Detect which cell encompasses the target text, then output its [X, Y] center coordinate. 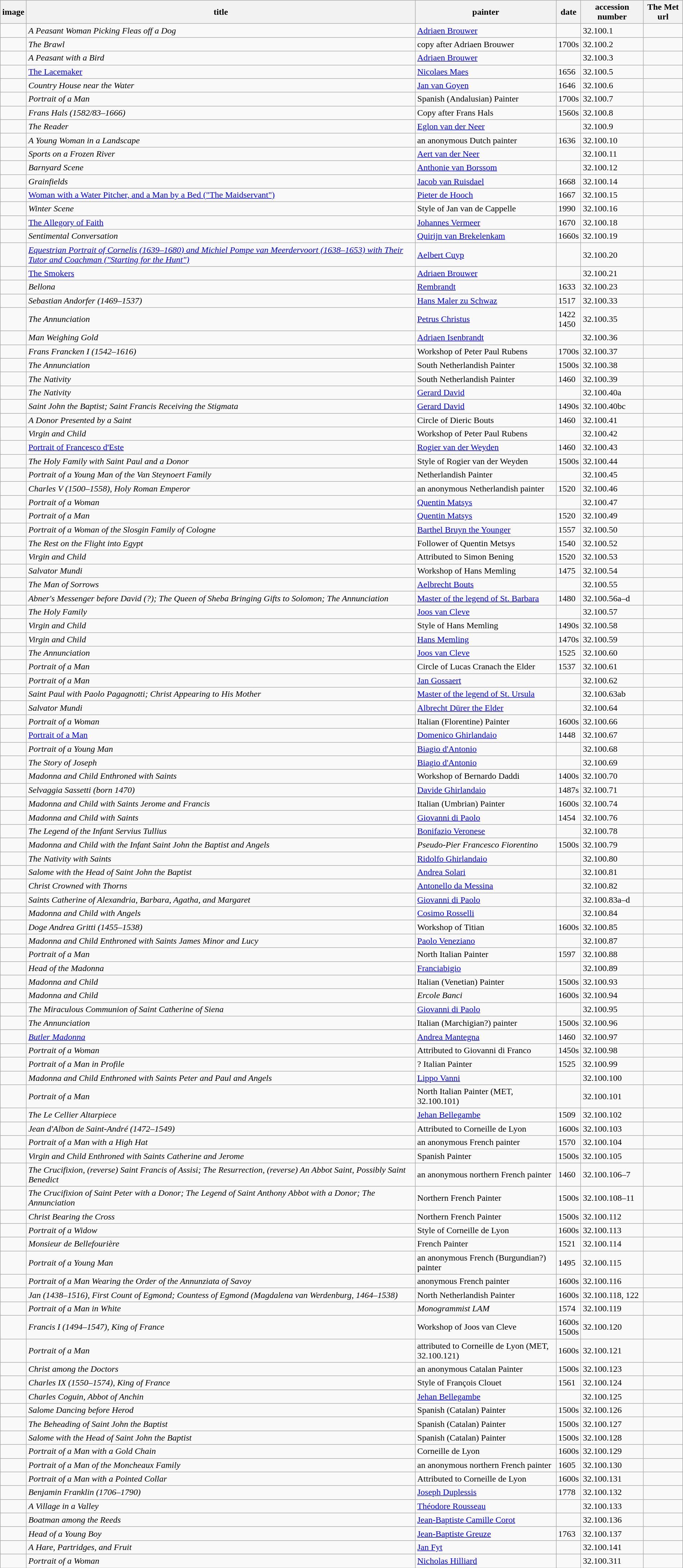
32.100.1 [612, 31]
32.100.41 [612, 420]
Lippo Vanni [486, 1078]
32.100.50 [612, 530]
Davide Ghirlandaio [486, 790]
Portrait of a Widow [221, 1230]
32.100.16 [612, 209]
Attributed to Giovanni di Franco [486, 1050]
painter [486, 12]
Bonifazio Veronese [486, 831]
1509 [568, 1115]
1517 [568, 301]
32.100.84 [612, 913]
32.100.56a–d [612, 598]
Francis I (1494–1547), King of France [221, 1327]
1656 [568, 72]
Barnyard Scene [221, 167]
32.100.79 [612, 845]
32.100.115 [612, 1262]
32.100.88 [612, 954]
The Rest on the Flight into Egypt [221, 543]
Madonna and Child Enthroned with Saints Peter and Paul and Angels [221, 1078]
Jan (1438–1516), First Count of Egmond; Countess of Egmond (Magdalena van Werdenburg, 1464–1538) [221, 1295]
Netherlandish Painter [486, 475]
Paolo Veneziano [486, 941]
1487s [568, 790]
32.100.93 [612, 982]
The Man of Sorrows [221, 584]
The Legend of the Infant Servius Tullius [221, 831]
32.100.83a–d [612, 900]
an anonymous Catalan Painter [486, 1369]
32.100.59 [612, 639]
Aelbrecht Bouts [486, 584]
1670 [568, 223]
Théodore Rousseau [486, 1506]
1450s [568, 1050]
Butler Madonna [221, 1037]
32.100.76 [612, 817]
Workshop of Bernardo Daddi [486, 776]
32.100.123 [612, 1369]
32.100.12 [612, 167]
The Crucifixion of Saint Peter with a Donor; The Legend of Saint Anthony Abbot with a Donor; The Annunciation [221, 1198]
Christ Crowned with Thorns [221, 886]
32.100.49 [612, 516]
copy after Adriaen Brouwer [486, 44]
Monogrammist LAM [486, 1308]
32.100.114 [612, 1244]
32.100.60 [612, 653]
Portrait of Francesco d'Este [221, 448]
1636 [568, 140]
Saints Catherine of Alexandria, Barbara, Agatha, and Margaret [221, 900]
an anonymous Dutch painter [486, 140]
Copy after Frans Hals [486, 113]
1778 [568, 1492]
Circle of Dieric Bouts [486, 420]
Hans Memling [486, 639]
Joseph Duplessis [486, 1492]
Barthel Bruyn the Younger [486, 530]
Master of the legend of St. Ursula [486, 694]
1763 [568, 1533]
Nicholas Hilliard [486, 1561]
32.100.33 [612, 301]
Sebastian Andorfer (1469–1537) [221, 301]
Jean d'Albon de Saint-André (1472–1549) [221, 1129]
Portrait of a Young Man of the Van Steynoert Family [221, 475]
Style of Jan van de Cappelle [486, 209]
32.100.126 [612, 1410]
Salome Dancing before Herod [221, 1410]
1660s [568, 236]
Spanish (Andalusian) Painter [486, 99]
32.100.38 [612, 365]
Style of Corneille de Lyon [486, 1230]
Follower of Quentin Metsys [486, 543]
Madonna and Child Enthroned with Saints James Minor and Lucy [221, 941]
Frans Hals (1582/83–1666) [221, 113]
Equestrian Portrait of Cornelis (1639–1680) and Michiel Pompe van Meerdervoort (1638–1653) with Their Tutor and Coachman ("Starting for the Hunt") [221, 255]
Pseudo-Pier Francesco Fiorentino [486, 845]
32.100.39 [612, 379]
32.100.18 [612, 223]
1667 [568, 195]
32.100.68 [612, 749]
32.100.119 [612, 1308]
North Italian Painter (MET, 32.100.101) [486, 1097]
32.100.20 [612, 255]
32.100.40a [612, 392]
32.100.5 [612, 72]
1605 [568, 1465]
Winter Scene [221, 209]
Andrea Solari [486, 872]
32.100.100 [612, 1078]
32.100.95 [612, 1009]
32.100.2 [612, 44]
32.100.71 [612, 790]
32.100.40bc [612, 406]
32.100.136 [612, 1520]
Portrait of a Woman of the Slosgin Family of Cologne [221, 530]
Head of the Madonna [221, 968]
32.100.47 [612, 502]
32.100.11 [612, 154]
A Hare, Partridges, and Fruit [221, 1547]
32.100.45 [612, 475]
32.100.81 [612, 872]
Benjamin Franklin (1706–1790) [221, 1492]
32.100.37 [612, 351]
Italian (Marchigian?) painter [486, 1023]
32.100.62 [612, 680]
Hans Maler zu Schwaz [486, 301]
The Story of Joseph [221, 763]
Christ Bearing the Cross [221, 1217]
32.100.67 [612, 735]
1600s1500s [568, 1327]
A Village in a Valley [221, 1506]
32.100.78 [612, 831]
Portrait of a Man of the Moncheaux Family [221, 1465]
32.100.64 [612, 708]
32.100.132 [612, 1492]
Portrait of a Man in Profile [221, 1064]
accession number [612, 12]
32.100.8 [612, 113]
32.100.63ab [612, 694]
32.100.57 [612, 612]
Woman with a Water Pitcher, and a Man by a Bed ("The Maidservant") [221, 195]
32.100.43 [612, 448]
? Italian Painter [486, 1064]
The Le Cellier Altarpiece [221, 1115]
Country House near the Water [221, 85]
1540 [568, 543]
32.100.10 [612, 140]
1454 [568, 817]
32.100.120 [612, 1327]
Spanish Painter [486, 1156]
North Italian Painter [486, 954]
32.100.19 [612, 236]
32.100.102 [612, 1115]
Pieter de Hooch [486, 195]
32.100.58 [612, 625]
1480 [568, 598]
32.100.103 [612, 1129]
Portrait of a Man in White [221, 1308]
32.100.6 [612, 85]
Petrus Christus [486, 319]
Nicolaes Maes [486, 72]
The Beheading of Saint John the Baptist [221, 1424]
32.100.89 [612, 968]
Boatman among the Reeds [221, 1520]
Jean-Baptiste Greuze [486, 1533]
14221450 [568, 319]
32.100.35 [612, 319]
Sentimental Conversation [221, 236]
Anthonie van Borssom [486, 167]
Saint John the Baptist; Saint Francis Receiving the Stigmata [221, 406]
Eglon van der Neer [486, 126]
1470s [568, 639]
Jan Fyt [486, 1547]
The Holy Family [221, 612]
1570 [568, 1142]
Quirijn van Brekelenkam [486, 236]
Madonna and Child with Saints Jerome and Francis [221, 804]
32.100.82 [612, 886]
1668 [568, 181]
32.100.137 [612, 1533]
Franciabigio [486, 968]
Bellona [221, 287]
32.100.53 [612, 557]
Madonna and Child with Angels [221, 913]
The Reader [221, 126]
North Netherlandish Painter [486, 1295]
32.100.7 [612, 99]
32.100.44 [612, 461]
Style of Hans Memling [486, 625]
title [221, 12]
Jacob van Ruisdael [486, 181]
32.100.128 [612, 1438]
32.100.69 [612, 763]
32.100.55 [612, 584]
Adriaen Isenbrandt [486, 338]
Aert van der Neer [486, 154]
32.100.104 [612, 1142]
Doge Andrea Gritti (1455–1538) [221, 927]
1521 [568, 1244]
The Miraculous Communion of Saint Catherine of Siena [221, 1009]
Portrait of a Man Wearing the Order of the Annunziata of Savoy [221, 1281]
1560s [568, 113]
32.100.121 [612, 1350]
32.100.74 [612, 804]
The Crucifixion, (reverse) Saint Francis of Assisi; The Resurrection, (reverse) An Abbot Saint, Possibly Saint Benedict [221, 1174]
32.100.61 [612, 667]
Head of a Young Boy [221, 1533]
Corneille de Lyon [486, 1451]
1475 [568, 571]
32.100.66 [612, 722]
Jean-Baptiste Camille Corot [486, 1520]
32.100.14 [612, 181]
32.100.118, 122 [612, 1295]
32.100.42 [612, 434]
Ridolfo Ghirlandaio [486, 859]
32.100.101 [612, 1097]
Madonna and Child with the Infant Saint John the Baptist and Angels [221, 845]
Master of the legend of St. Barbara [486, 598]
32.100.97 [612, 1037]
32.100.3 [612, 58]
an anonymous French (Burgundian?) painter [486, 1262]
Abner's Messenger before David (?); The Queen of Sheba Bringing Gifts to Solomon; The Annunciation [221, 598]
Workshop of Hans Memling [486, 571]
32.100.311 [612, 1561]
an anonymous French painter [486, 1142]
The Met url [663, 12]
32.100.141 [612, 1547]
32.100.98 [612, 1050]
Domenico Ghirlandaio [486, 735]
anonymous French painter [486, 1281]
Charles IX (1550–1574), King of France [221, 1383]
Albrecht Dürer the Elder [486, 708]
1633 [568, 287]
32.100.96 [612, 1023]
32.100.46 [612, 489]
Style of François Clouet [486, 1383]
Ercole Banci [486, 996]
1495 [568, 1262]
1597 [568, 954]
Charles Coguin, Abbot of Anchin [221, 1397]
Andrea Mantegna [486, 1037]
32.100.116 [612, 1281]
32.100.85 [612, 927]
Circle of Lucas Cranach the Elder [486, 667]
32.100.125 [612, 1397]
1574 [568, 1308]
32.100.21 [612, 273]
32.100.127 [612, 1424]
Portrait of a Man with a Gold Chain [221, 1451]
32.100.15 [612, 195]
Antonello da Messina [486, 886]
1537 [568, 667]
date [568, 12]
French Painter [486, 1244]
32.100.23 [612, 287]
32.100.52 [612, 543]
1448 [568, 735]
32.100.54 [612, 571]
Italian (Umbrian) Painter [486, 804]
32.100.36 [612, 338]
32.100.87 [612, 941]
Virgin and Child Enthroned with Saints Catherine and Jerome [221, 1156]
1646 [568, 85]
Workshop of Joos van Cleve [486, 1327]
Sports on a Frozen River [221, 154]
attributed to Corneille de Lyon (MET, 32.100.121) [486, 1350]
The Smokers [221, 273]
The Allegory of Faith [221, 223]
32.100.94 [612, 996]
32.100.106–7 [612, 1174]
Italian (Florentine) Painter [486, 722]
Charles V (1500–1558), Holy Roman Emperor [221, 489]
Frans Francken I (1542–1616) [221, 351]
The Lacemaker [221, 72]
Madonna and Child Enthroned with Saints [221, 776]
A Young Woman in a Landscape [221, 140]
Grainfields [221, 181]
1561 [568, 1383]
Aelbert Cuyp [486, 255]
32.100.130 [612, 1465]
Italian (Venetian) Painter [486, 982]
32.100.131 [612, 1479]
Johannes Vermeer [486, 223]
A Donor Presented by a Saint [221, 420]
Jan van Goyen [486, 85]
Rembrandt [486, 287]
32.100.70 [612, 776]
32.100.124 [612, 1383]
The Brawl [221, 44]
The Holy Family with Saint Paul and a Donor [221, 461]
1557 [568, 530]
32.100.112 [612, 1217]
Attributed to Simon Bening [486, 557]
32.100.129 [612, 1451]
Selvaggia Sassetti (born 1470) [221, 790]
Man Weighing Gold [221, 338]
Style of Rogier van der Weyden [486, 461]
Monsieur de Bellefourière [221, 1244]
Workshop of Titian [486, 927]
1400s [568, 776]
32.100.108–11 [612, 1198]
The Nativity with Saints [221, 859]
Portrait of a Man with a Pointed Collar [221, 1479]
an anonymous Netherlandish painter [486, 489]
Jan Gossaert [486, 680]
Portrait of a Man with a High Hat [221, 1142]
32.100.9 [612, 126]
Christ among the Doctors [221, 1369]
Saint Paul with Paolo Pagagnotti; Christ Appearing to His Mother [221, 694]
32.100.133 [612, 1506]
32.100.105 [612, 1156]
Cosimo Rosselli [486, 913]
32.100.80 [612, 859]
1990 [568, 209]
32.100.99 [612, 1064]
A Peasant with a Bird [221, 58]
A Peasant Woman Picking Fleas off a Dog [221, 31]
Madonna and Child with Saints [221, 817]
Rogier van der Weyden [486, 448]
32.100.113 [612, 1230]
image [13, 12]
